Scan for the cell matching the given text and deliver its (x, y) coordinate at center. 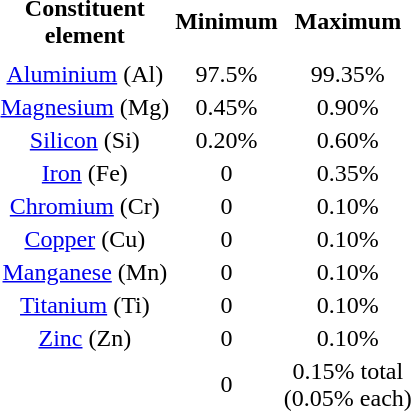
0.20% (227, 140)
97.5% (227, 74)
0.45% (227, 107)
